Find where the given text appears and provide that cell's center as (x, y) coordinate. 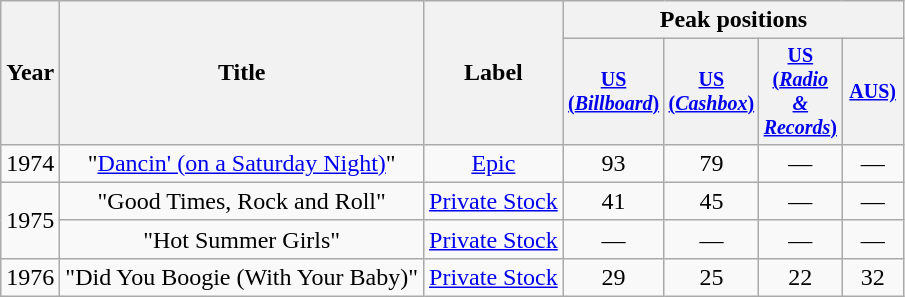
79 (712, 163)
1975 (30, 220)
41 (614, 201)
25 (712, 277)
29 (614, 277)
US (Radio & Records) (800, 92)
US (Cashbox) (712, 92)
1976 (30, 277)
AUS) (873, 92)
Peak positions (733, 20)
"Hot Summer Girls" (242, 239)
Year (30, 73)
32 (873, 277)
"Good Times, Rock and Roll" (242, 201)
1974 (30, 163)
Title (242, 73)
22 (800, 277)
Epic (494, 163)
"Dancin' (on a Saturday Night)" (242, 163)
93 (614, 163)
"Did You Boogie (With Your Baby)" (242, 277)
Label (494, 73)
45 (712, 201)
US (Billboard) (614, 92)
